Capture the cell that displays the provided text and extract its [x, y] central coordinate. 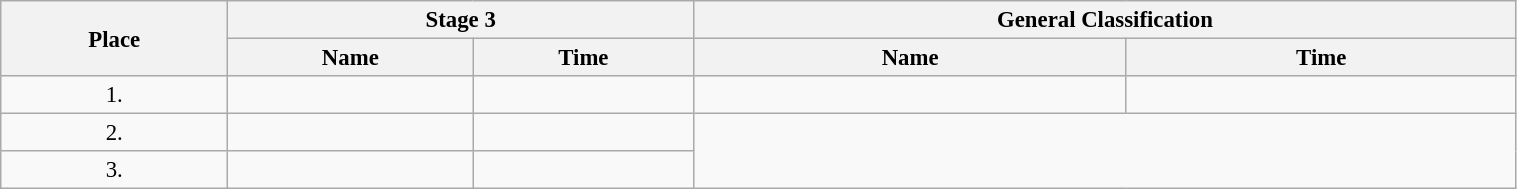
2. [114, 133]
Stage 3 [461, 20]
1. [114, 95]
3. [114, 170]
Place [114, 38]
General Classification [1105, 20]
